Identify which cell holds the provided text, then report its (X, Y) central coordinate. 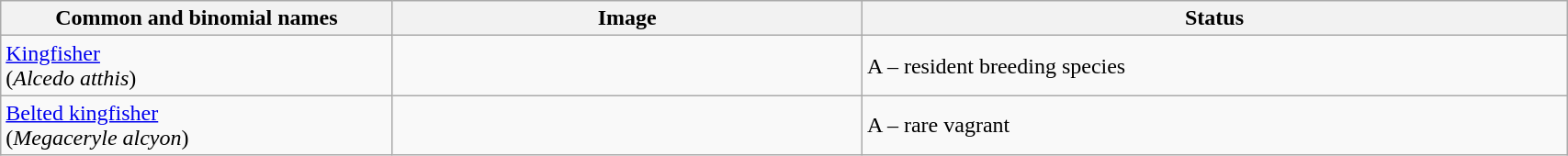
Kingfisher(Alcedo atthis) (197, 66)
Status (1214, 18)
Common and binomial names (197, 18)
Image (626, 18)
A – resident breeding species (1214, 66)
A – rare vagrant (1214, 125)
Belted kingfisher(Megaceryle alcyon) (197, 125)
